Capture the cell that displays the provided text and extract its (x, y) central coordinate. 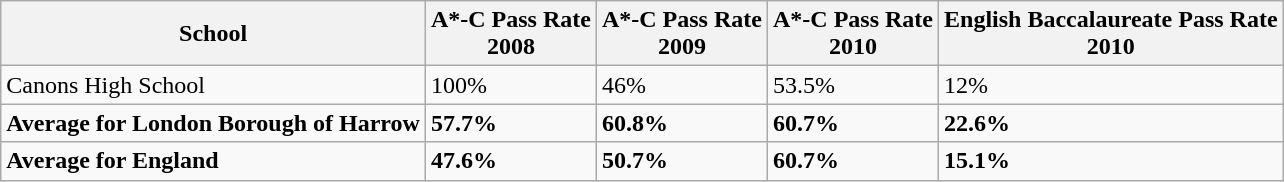
A*-C Pass Rate2010 (852, 34)
60.8% (682, 123)
School (214, 34)
A*-C Pass Rate2008 (510, 34)
Average for England (214, 161)
12% (1112, 85)
47.6% (510, 161)
22.6% (1112, 123)
46% (682, 85)
57.7% (510, 123)
15.1% (1112, 161)
Canons High School (214, 85)
53.5% (852, 85)
English Baccalaureate Pass Rate2010 (1112, 34)
Average for London Borough of Harrow (214, 123)
A*-C Pass Rate2009 (682, 34)
100% (510, 85)
50.7% (682, 161)
